Locate the cell with the specified text and output its [x, y] center coordinate. 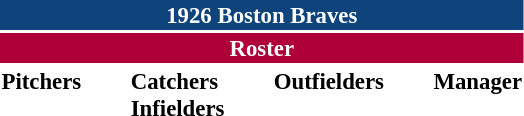
1926 Boston Braves [262, 15]
Roster [262, 48]
